Return the [X, Y] coordinate for the center point of the cell that contains the specified text.  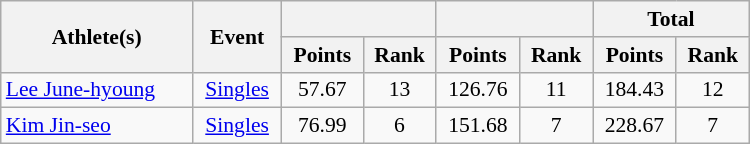
Athlete(s) [97, 36]
126.76 [478, 90]
6 [400, 126]
Lee June-hyoung [97, 90]
Kim Jin-seo [97, 126]
13 [400, 90]
12 [712, 90]
151.68 [478, 126]
11 [556, 90]
57.67 [323, 90]
76.99 [323, 126]
184.43 [635, 90]
228.67 [635, 126]
Event [238, 36]
Total [672, 19]
